Output the [X, Y] coordinate of the center of the cell containing the given text.  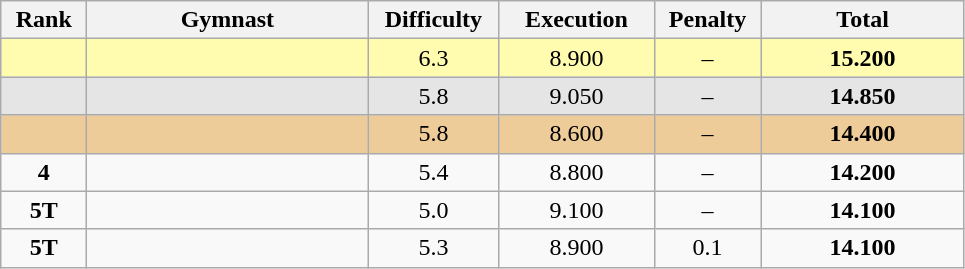
5.4 [434, 172]
Rank [44, 20]
Total [862, 20]
6.3 [434, 58]
Execution [576, 20]
9.050 [576, 96]
14.200 [862, 172]
Difficulty [434, 20]
0.1 [708, 248]
8.800 [576, 172]
9.100 [576, 210]
Penalty [708, 20]
15.200 [862, 58]
8.600 [576, 134]
14.400 [862, 134]
Gymnast [228, 20]
14.850 [862, 96]
4 [44, 172]
5.3 [434, 248]
5.0 [434, 210]
